Detect which cell encompasses the target text, then output its [X, Y] center coordinate. 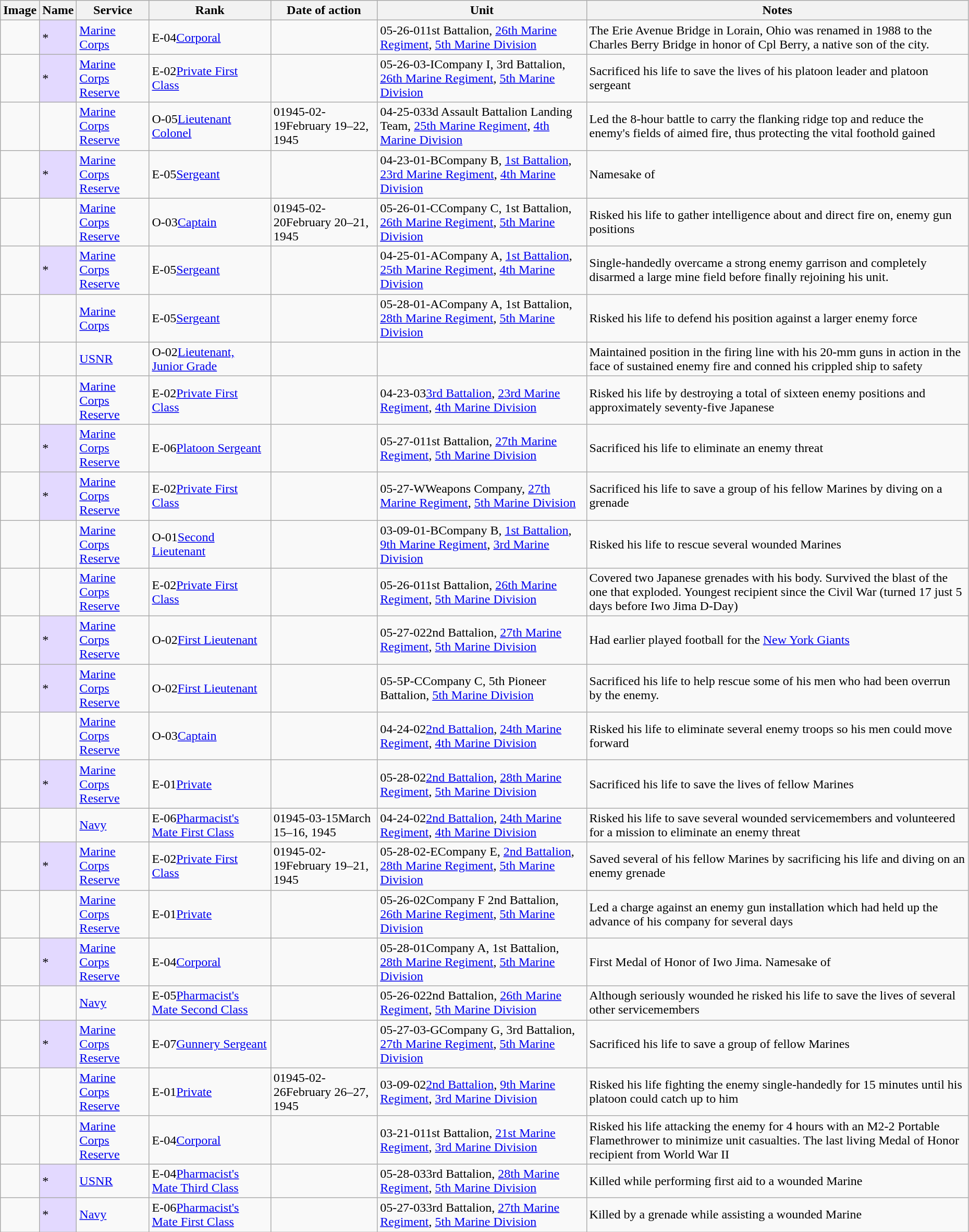
Sacrificed his life to save the lives of his platoon leader and platoon sergeant [777, 78]
04-23-033rd Battalion, 23rd Marine Regiment, 4th Marine Division [482, 400]
05-28-033rd Battalion, 28th Marine Regiment, 5th Marine Division [482, 1180]
Sacrificed his life to save the lives of fellow Marines [777, 784]
Although seriously wounded he risked his life to save the lives of several other servicemembers [777, 1003]
Date of action [324, 10]
05-27-WWeapons Company, 27th Marine Regiment, 5th Marine Division [482, 496]
Risked his life fighting the enemy single-handedly for 15 minutes until his platoon could catch up to him [777, 1092]
Had earlier played football for the New York Giants [777, 640]
Risked his life to defend his position against a larger enemy force [777, 318]
Risked his life to rescue several wounded Marines [777, 544]
Killed while performing first aid to a wounded Marine [777, 1180]
05-28-01-ACompany A, 1st Battalion, 28th Marine Regiment, 5th Marine Division [482, 318]
05-26-01-CCompany C, 1st Battalion, 26th Marine Regiment, 5th Marine Division [482, 222]
Sacrificed his life to help rescue some of his men who had been overrun by the enemy. [777, 688]
Killed by a grenade while assisting a wounded Marine [777, 1215]
03-09-01-BCompany B, 1st Battalion, 9th Marine Regiment, 3rd Marine Division [482, 544]
E-06Platoon Sergeant [210, 448]
03-21-011st Battalion, 21st Marine Regiment, 3rd Marine Division [482, 1140]
Risked his life to eliminate several enemy troops so his men could move forward [777, 736]
05-28-02-ECompany E, 2nd Battalion, 28th Marine Regiment, 5th Marine Division [482, 866]
04-25-01-ACompany A, 1st Battalion, 25th Marine Regiment, 4th Marine Division [482, 270]
05-27-033rd Battalion, 27th Marine Regiment, 5th Marine Division [482, 1215]
Sacrificed his life to save a group of fellow Marines [777, 1044]
Rank [210, 10]
01945-02-19February 19–22, 1945 [324, 126]
Risked his life to save several wounded servicemembers and volunteered for a mission to eliminate an enemy threat [777, 825]
01945-02-26February 26–27, 1945 [324, 1092]
Risked his life to gather intelligence about and direct fire on, enemy gun positions [777, 222]
01945-02-19February 19–21, 1945 [324, 866]
05-28-01Company A, 1st Battalion, 28th Marine Regiment, 5th Marine Division [482, 962]
05-28-022nd Battalion, 28th Marine Regiment, 5th Marine Division [482, 784]
E-04Pharmacist's Mate Third Class [210, 1180]
Notes [777, 10]
O-05Lieutenant Colonel [210, 126]
Single-handedly overcame a strong enemy garrison and completely disarmed a large mine field before finally rejoining his unit. [777, 270]
03-09-022nd Battalion, 9th Marine Regiment, 3rd Marine Division [482, 1092]
Led the 8-hour battle to carry the flanking ridge top and reduce the enemy's fields of aimed fire, thus protecting the vital foothold gained [777, 126]
04-25-033d Assault Battalion Landing Team, 25th Marine Regiment, 4th Marine Division [482, 126]
Service [113, 10]
Sacrificed his life to save a group of his fellow Marines by diving on a grenade [777, 496]
Maintained position in the firing line with his 20-mm guns in action in the face of sustained enemy fire and conned his crippled ship to safety [777, 359]
Namesake of [777, 174]
First Medal of Honor of Iwo Jima. Namesake of [777, 962]
Led a charge against an enemy gun installation which had held up the advance of his company for several days [777, 914]
05-27-011st Battalion, 27th Marine Regiment, 5th Marine Division [482, 448]
Saved several of his fellow Marines by sacrificing his life and diving on an enemy grenade [777, 866]
E-05Pharmacist's Mate Second Class [210, 1003]
05-26-02Company F 2nd Battalion, 26th Marine Regiment, 5th Marine Division [482, 914]
01945-02-20February 20–21, 1945 [324, 222]
Image [20, 10]
05-26-022nd Battalion, 26th Marine Regiment, 5th Marine Division [482, 1003]
05-5P-CCompany C, 5th Pioneer Battalion, 5th Marine Division [482, 688]
E-07Gunnery Sergeant [210, 1044]
Sacrificed his life to eliminate an enemy threat [777, 448]
05-27-03-GCompany G, 3rd Battalion, 27th Marine Regiment, 5th Marine Division [482, 1044]
Unit [482, 10]
The Erie Avenue Bridge in Lorain, Ohio was renamed in 1988 to the Charles Berry Bridge in honor of Cpl Berry, a native son of the city. [777, 38]
O-02Lieutenant, Junior Grade [210, 359]
04-23-01-BCompany B, 1st Battalion, 23rd Marine Regiment, 4th Marine Division [482, 174]
Risked his life by destroying a total of sixteen enemy positions and approximately seventy-five Japanese [777, 400]
Name [58, 10]
05-27-022nd Battalion, 27th Marine Regiment, 5th Marine Division [482, 640]
05-26-03-ICompany I, 3rd Battalion, 26th Marine Regiment, 5th Marine Division [482, 78]
01945-03-15March 15–16, 1945 [324, 825]
O-01Second Lieutenant [210, 544]
